Locate the cell with the specified text and output its (x, y) center coordinate. 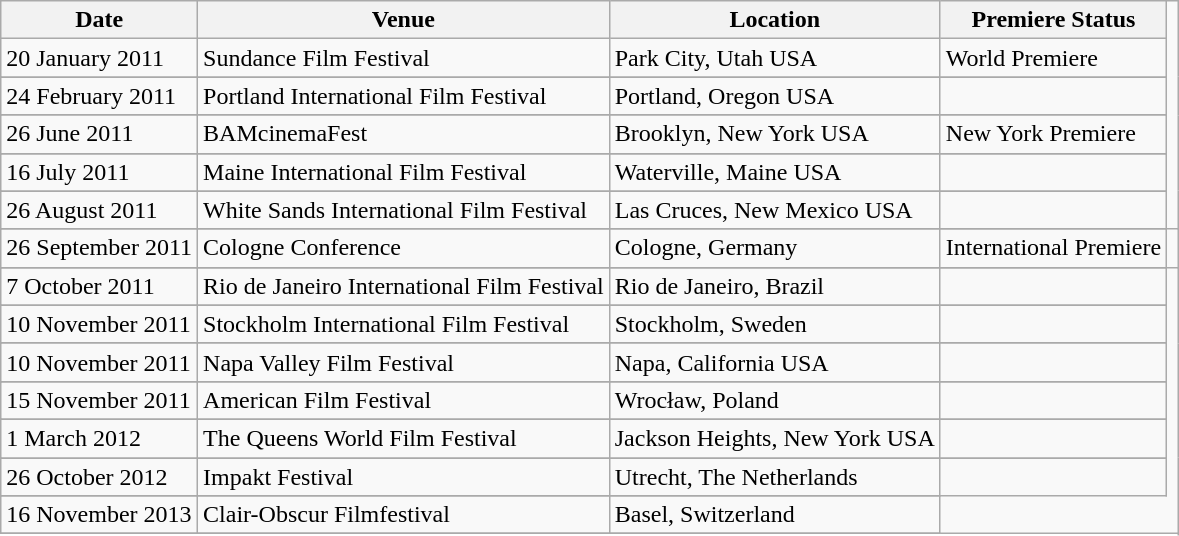
Basel, Switzerland (774, 515)
Napa, California USA (774, 362)
Las Cruces, New Mexico USA (774, 210)
15 November 2011 (100, 400)
Premiere Status (1053, 20)
Stockholm International Film Festival (404, 324)
Stockholm, Sweden (774, 324)
New York Premiere (1053, 134)
26 October 2012 (100, 477)
Location (774, 20)
American Film Festival (404, 400)
16 November 2013 (100, 515)
Rio de Janeiro International Film Festival (404, 286)
Wrocław, Poland (774, 400)
1 March 2012 (100, 438)
Maine International Film Festival (404, 172)
Rio de Janeiro, Brazil (774, 286)
Cologne, Germany (774, 248)
BAMcinemaFest (404, 134)
16 July 2011 (100, 172)
26 September 2011 (100, 248)
World Premiere (1053, 58)
Venue (404, 20)
Impakt Festival (404, 477)
The Queens World Film Festival (404, 438)
Portland, Oregon USA (774, 96)
26 June 2011 (100, 134)
International Premiere (1053, 248)
20 January 2011 (100, 58)
26 August 2011 (100, 210)
24 February 2011 (100, 96)
Cologne Conference (404, 248)
Jackson Heights, New York USA (774, 438)
7 October 2011 (100, 286)
Park City, Utah USA (774, 58)
Date (100, 20)
Clair-Obscur Filmfestival (404, 515)
Sundance Film Festival (404, 58)
Portland International Film Festival (404, 96)
Waterville, Maine USA (774, 172)
Utrecht, The Netherlands (774, 477)
Brooklyn, New York USA (774, 134)
Napa Valley Film Festival (404, 362)
White Sands International Film Festival (404, 210)
